Locate the cell with the specified text and output its (x, y) center coordinate. 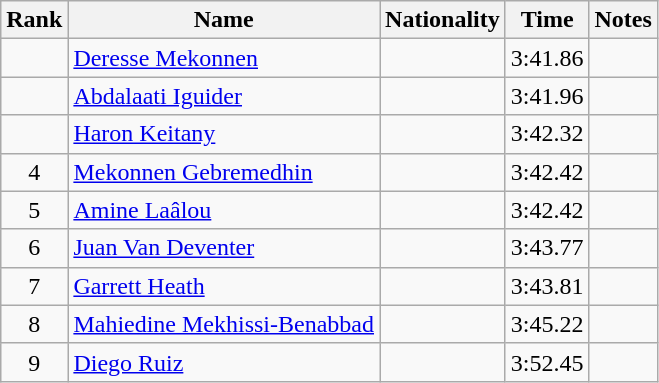
Mahiedine Mekhissi-Benabbad (224, 324)
Deresse Mekonnen (224, 58)
Mekonnen Gebremedhin (224, 172)
Time (547, 20)
Amine Laâlou (224, 210)
5 (34, 210)
4 (34, 172)
Haron Keitany (224, 134)
3:43.77 (547, 248)
Diego Ruiz (224, 362)
3:52.45 (547, 362)
7 (34, 286)
Garrett Heath (224, 286)
3:41.96 (547, 96)
Juan Van Deventer (224, 248)
3:45.22 (547, 324)
6 (34, 248)
Name (224, 20)
3:42.32 (547, 134)
3:41.86 (547, 58)
Nationality (443, 20)
Rank (34, 20)
8 (34, 324)
3:43.81 (547, 286)
9 (34, 362)
Abdalaati Iguider (224, 96)
Notes (623, 20)
